Pinpoint the cell where the given text exists, returning its (X, Y) midpoint coordinate. 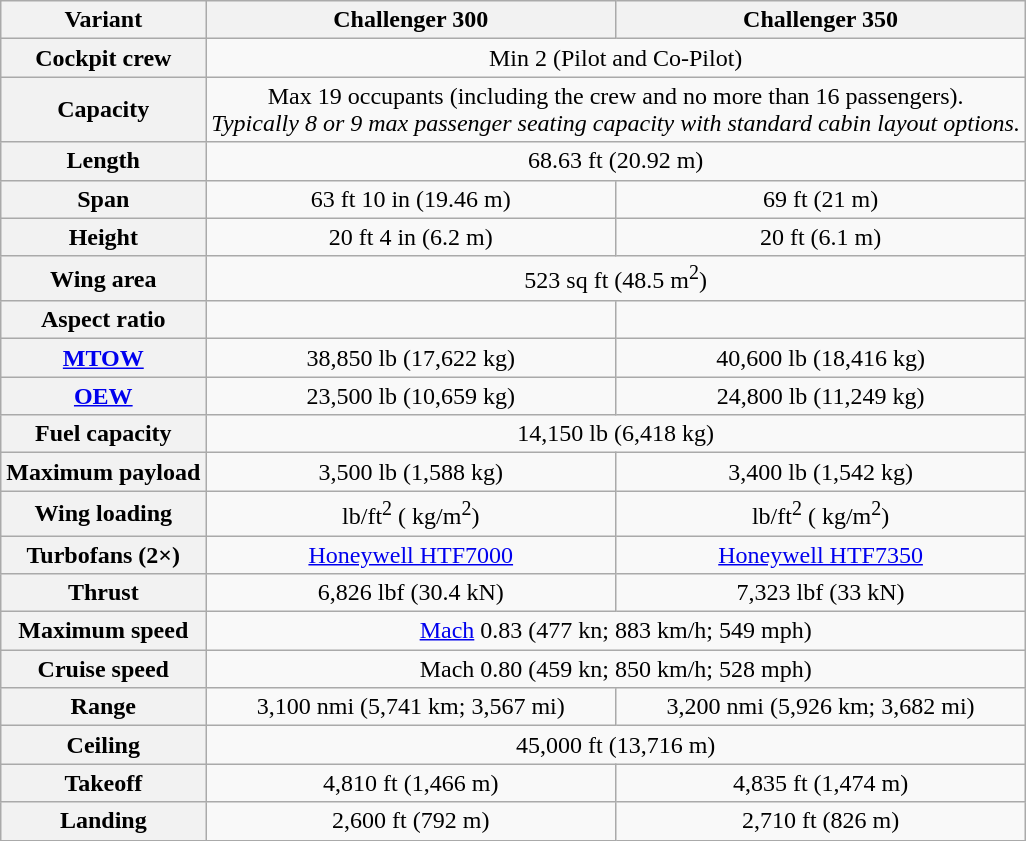
3,500 lb (1,588 kg) (411, 472)
Honeywell HTF7350 (821, 555)
Cockpit crew (104, 58)
20 ft (6.1 m) (821, 237)
Height (104, 237)
Turbofans (2×) (104, 555)
MTOW (104, 358)
Span (104, 199)
Maximum speed (104, 631)
523 sq ft (48.5 m2) (616, 278)
20 ft 4 in (6.2 m) (411, 237)
Takeoff (104, 783)
7,323 lbf (33 kN) (821, 593)
69 ft (21 m) (821, 199)
14,150 lb (6,418 kg) (616, 434)
Range (104, 707)
23,500 lb (10,659 kg) (411, 396)
Fuel capacity (104, 434)
68.63 ft (20.92 m) (616, 161)
3,200 nmi (5,926 km; 3,682 mi) (821, 707)
Ceiling (104, 745)
Variant (104, 20)
63 ft 10 in (19.46 m) (411, 199)
38,850 lb (17,622 kg) (411, 358)
4,835 ft (1,474 m) (821, 783)
6,826 lbf (30.4 kN) (411, 593)
45,000 ft (13,716 m) (616, 745)
Wing area (104, 278)
4,810 ft (1,466 m) (411, 783)
Mach 0.83 (477 kn; 883 km/h; 549 mph) (616, 631)
OEW (104, 396)
Length (104, 161)
Challenger 300 (411, 20)
2,710 ft (826 m) (821, 821)
Capacity (104, 110)
3,400 lb (1,542 kg) (821, 472)
Maximum payload (104, 472)
Honeywell HTF7000 (411, 555)
Aspect ratio (104, 320)
3,100 nmi (5,741 km; 3,567 mi) (411, 707)
Min 2 (Pilot and Co-Pilot) (616, 58)
Thrust (104, 593)
Challenger 350 (821, 20)
24,800 lb (11,249 kg) (821, 396)
Landing (104, 821)
2,600 ft (792 m) (411, 821)
Cruise speed (104, 669)
Mach 0.80 (459 kn; 850 km/h; 528 mph) (616, 669)
40,600 lb (18,416 kg) (821, 358)
Wing loading (104, 514)
